Extract the [X, Y] coordinate from the center of the cell holding the provided text.  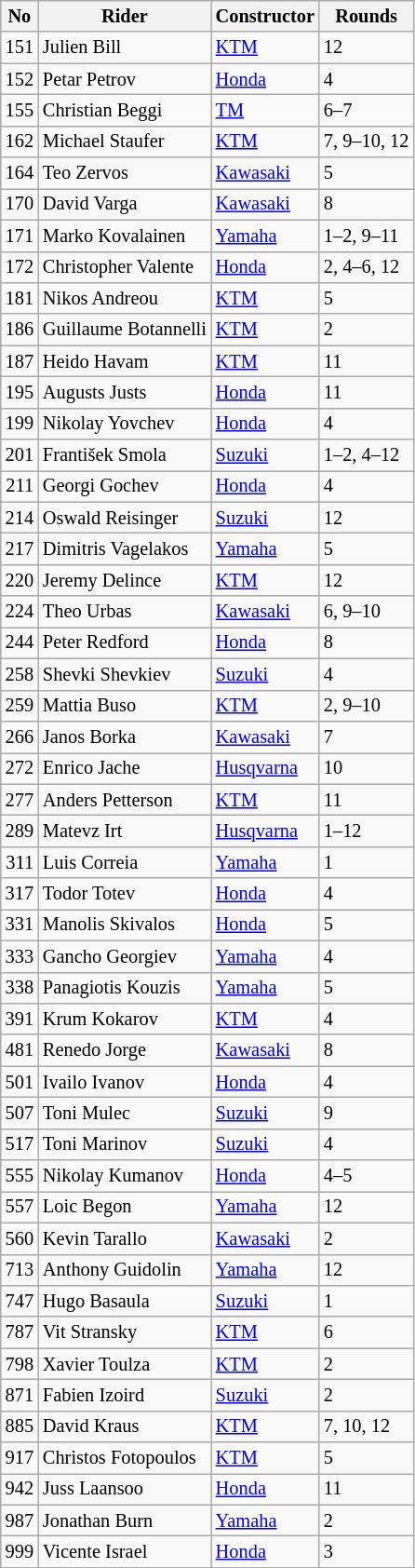
Fabien Izoird [125, 1395]
Renedo Jorge [125, 1050]
259 [20, 706]
Kevin Tarallo [125, 1238]
Todor Totev [125, 894]
Rounds [367, 16]
507 [20, 1113]
Janos Borka [125, 737]
162 [20, 142]
987 [20, 1521]
6, 9–10 [367, 612]
517 [20, 1144]
Loic Begon [125, 1207]
Jonathan Burn [125, 1521]
787 [20, 1332]
Ivailo Ivanov [125, 1082]
Nikolay Kumanov [125, 1176]
Peter Redford [125, 642]
Rider [125, 16]
David Varga [125, 204]
151 [20, 47]
Manolis Skivalos [125, 925]
Toni Marinov [125, 1144]
Petar Petrov [125, 79]
Teo Zervos [125, 173]
224 [20, 612]
Panagiotis Kouzis [125, 988]
195 [20, 392]
152 [20, 79]
TM [265, 110]
Mattia Buso [125, 706]
333 [20, 956]
David Kraus [125, 1426]
871 [20, 1395]
Augusts Justs [125, 392]
164 [20, 173]
391 [20, 1019]
244 [20, 642]
Heido Havam [125, 361]
220 [20, 580]
2, 9–10 [367, 706]
272 [20, 768]
Anthony Guidolin [125, 1270]
Theo Urbas [125, 612]
258 [20, 674]
František Smola [125, 455]
Constructor [265, 16]
171 [20, 236]
211 [20, 486]
Juss Laansoo [125, 1489]
1–2, 4–12 [367, 455]
Oswald Reisinger [125, 518]
Luis Correia [125, 862]
557 [20, 1207]
Shevki Shevkiev [125, 674]
266 [20, 737]
2, 4–6, 12 [367, 267]
170 [20, 204]
Krum Kokarov [125, 1019]
3 [367, 1552]
798 [20, 1364]
7, 10, 12 [367, 1426]
No [20, 16]
10 [367, 768]
Christian Beggi [125, 110]
Christopher Valente [125, 267]
Jeremy Delince [125, 580]
338 [20, 988]
Toni Mulec [125, 1113]
713 [20, 1270]
885 [20, 1426]
481 [20, 1050]
311 [20, 862]
277 [20, 800]
217 [20, 548]
1–12 [367, 831]
Nikos Andreou [125, 298]
555 [20, 1176]
317 [20, 894]
Enrico Jache [125, 768]
560 [20, 1238]
214 [20, 518]
Vit Stransky [125, 1332]
Michael Staufer [125, 142]
Guillaume Botannelli [125, 330]
Xavier Toulza [125, 1364]
Hugo Basaula [125, 1301]
Gancho Georgiev [125, 956]
Marko Kovalainen [125, 236]
Matevz Irt [125, 831]
199 [20, 424]
Georgi Gochev [125, 486]
Christos Fotopoulos [125, 1458]
4–5 [367, 1176]
6 [367, 1332]
Vicente Israel [125, 1552]
155 [20, 110]
1–2, 9–11 [367, 236]
Dimitris Vagelakos [125, 548]
942 [20, 1489]
181 [20, 298]
747 [20, 1301]
917 [20, 1458]
172 [20, 267]
186 [20, 330]
289 [20, 831]
201 [20, 455]
9 [367, 1113]
331 [20, 925]
7 [367, 737]
501 [20, 1082]
7, 9–10, 12 [367, 142]
187 [20, 361]
999 [20, 1552]
Nikolay Yovchev [125, 424]
Julien Bill [125, 47]
6–7 [367, 110]
Anders Petterson [125, 800]
